Find where the given text appears and provide that cell's center as [x, y] coordinate. 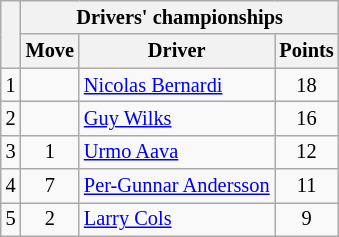
18 [307, 85]
16 [307, 118]
12 [307, 152]
Driver [177, 51]
Drivers' championships [180, 17]
Urmo Aava [177, 152]
Nicolas Bernardi [177, 85]
4 [11, 186]
Move [50, 51]
3 [11, 152]
5 [11, 219]
Larry Cols [177, 219]
Per-Gunnar Andersson [177, 186]
9 [307, 219]
Guy Wilks [177, 118]
Points [307, 51]
7 [50, 186]
11 [307, 186]
